Provide the [X, Y] coordinate of the cell's center where the given text is located.  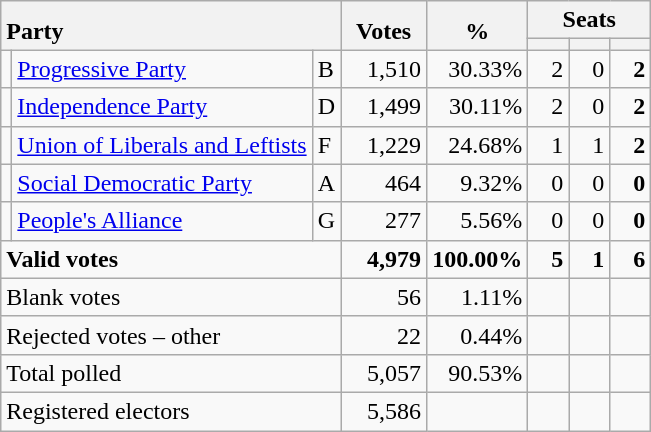
D [326, 107]
Valid votes [171, 259]
9.32% [478, 183]
277 [384, 221]
Progressive Party [162, 69]
1.11% [478, 297]
5 [548, 259]
30.11% [478, 107]
5,057 [384, 373]
People's Alliance [162, 221]
1,510 [384, 69]
100.00% [478, 259]
Seats [590, 20]
F [326, 145]
Union of Liberals and Leftists [162, 145]
B [326, 69]
56 [384, 297]
22 [384, 335]
1,499 [384, 107]
Registered electors [171, 411]
Blank votes [171, 297]
G [326, 221]
90.53% [478, 373]
Total polled [171, 373]
6 [630, 259]
30.33% [478, 69]
5.56% [478, 221]
4,979 [384, 259]
24.68% [478, 145]
5,586 [384, 411]
Rejected votes – other [171, 335]
Party [171, 26]
% [478, 26]
Votes [384, 26]
1,229 [384, 145]
Independence Party [162, 107]
464 [384, 183]
Social Democratic Party [162, 183]
A [326, 183]
0.44% [478, 335]
